Provide the [x, y] coordinate of the cell's center where the given text is located.  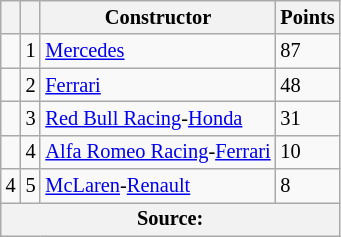
Constructor [158, 17]
87 [308, 51]
McLaren-Renault [158, 186]
31 [308, 118]
48 [308, 85]
Mercedes [158, 51]
Ferrari [158, 85]
5 [31, 186]
Red Bull Racing-Honda [158, 118]
1 [31, 51]
3 [31, 118]
10 [308, 152]
Alfa Romeo Racing-Ferrari [158, 152]
Source: [170, 219]
8 [308, 186]
2 [31, 85]
Points [308, 17]
